Return the (x, y) coordinate for the center point of the cell that contains the specified text.  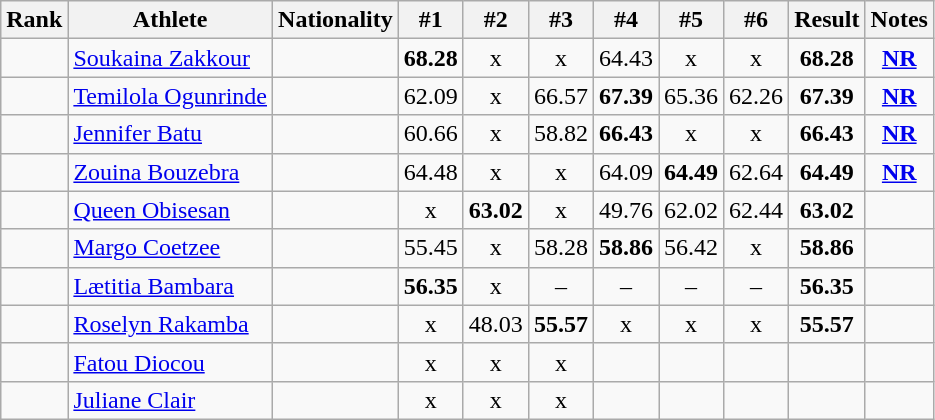
#4 (626, 20)
Roselyn Rakamba (170, 324)
#6 (756, 20)
Zouina Bouzebra (170, 172)
Notes (899, 20)
58.82 (560, 134)
64.43 (626, 58)
62.02 (692, 210)
Athlete (170, 20)
Rank (34, 20)
#5 (692, 20)
55.45 (430, 248)
Soukaina Zakkour (170, 58)
62.26 (756, 96)
Juliane Clair (170, 400)
62.44 (756, 210)
Temilola Ogunrinde (170, 96)
48.03 (496, 324)
Nationality (336, 20)
62.64 (756, 172)
64.48 (430, 172)
56.42 (692, 248)
49.76 (626, 210)
60.66 (430, 134)
Queen Obisesan (170, 210)
62.09 (430, 96)
#2 (496, 20)
64.09 (626, 172)
Jennifer Batu (170, 134)
Lætitia Bambara (170, 286)
Margo Coetzee (170, 248)
58.28 (560, 248)
66.57 (560, 96)
Result (827, 20)
Fatou Diocou (170, 362)
65.36 (692, 96)
#3 (560, 20)
#1 (430, 20)
